Search for the cell housing the specified text and yield its [X, Y] center coordinate. 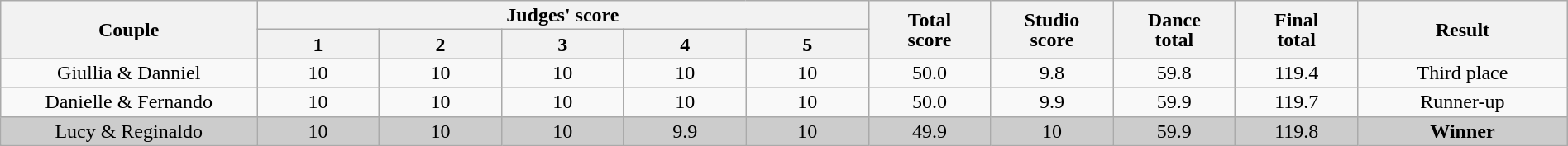
Runner-up [1463, 102]
Winner [1463, 130]
4 [685, 45]
Couple [129, 30]
Judges' score [562, 15]
5 [807, 45]
9.8 [1052, 73]
Giullia & Danniel [129, 73]
119.8 [1297, 130]
Result [1463, 30]
Finaltotal [1297, 30]
3 [562, 45]
Studioscore [1052, 30]
Third place [1463, 73]
Totalscore [930, 30]
2 [441, 45]
49.9 [930, 130]
119.7 [1297, 102]
Lucy & Reginaldo [129, 130]
Dancetotal [1174, 30]
Danielle & Fernando [129, 102]
1 [318, 45]
119.4 [1297, 73]
59.8 [1174, 73]
